Detect which cell encompasses the target text, then output its (X, Y) center coordinate. 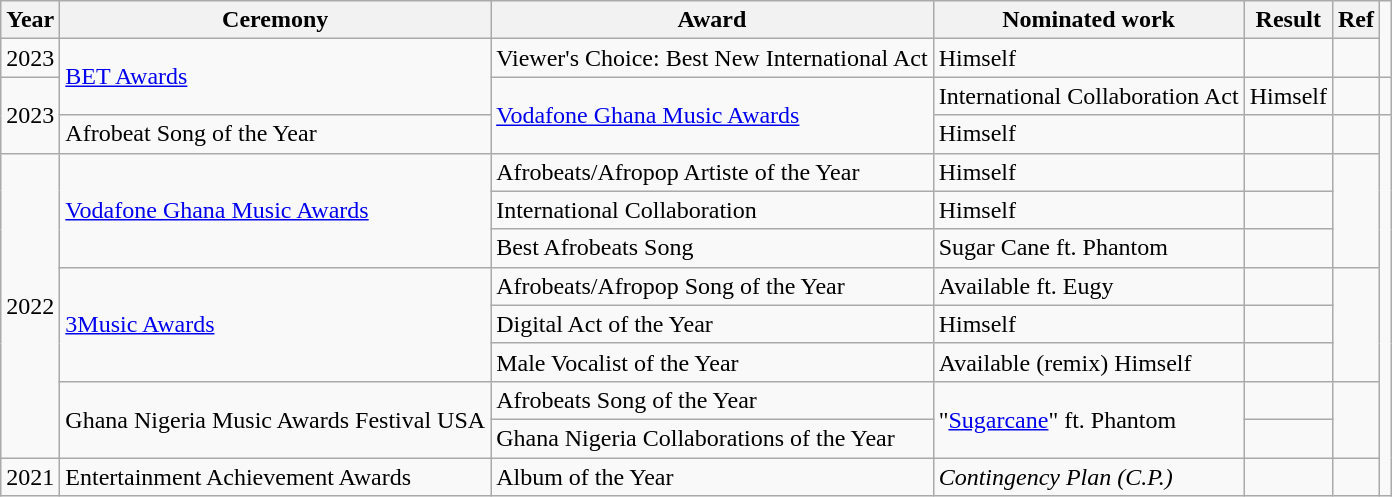
Afrobeats/Afropop Song of the Year (712, 286)
Best Afrobeats Song (712, 248)
Album of the Year (712, 477)
Afrobeats Song of the Year (712, 400)
2022 (30, 305)
Entertainment Achievement Awards (276, 477)
Result (1288, 20)
Ref (1356, 20)
Ghana Nigeria Music Awards Festival USA (276, 419)
Award (712, 20)
Male Vocalist of the Year (712, 362)
Viewer's Choice: Best New International Act (712, 58)
Ghana Nigeria Collaborations of the Year (712, 438)
Year (30, 20)
Afrobeat Song of the Year (276, 134)
2021 (30, 477)
International Collaboration (712, 210)
International Collaboration Act (1088, 96)
Available ft. Eugy (1088, 286)
Available (remix) Himself (1088, 362)
Contingency Plan (C.P.) (1088, 477)
Ceremony (276, 20)
Afrobeats/Afropop Artiste of the Year (712, 172)
3Music Awards (276, 324)
"Sugarcane" ft. Phantom (1088, 419)
Digital Act of the Year (712, 324)
Sugar Cane ft. Phantom (1088, 248)
Nominated work (1088, 20)
BET Awards (276, 77)
